From the cell containing the given text, extract its center point as [x, y] coordinate. 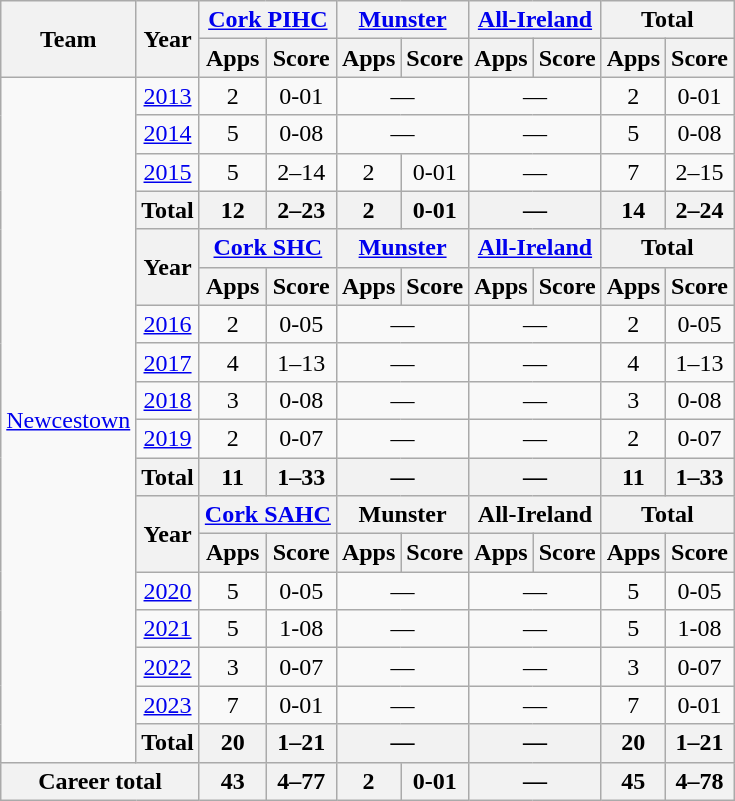
2–14 [301, 172]
2016 [168, 324]
2017 [168, 362]
2–24 [700, 210]
Team [68, 39]
Cork SHC [268, 248]
Career total [100, 781]
12 [232, 210]
4–78 [700, 781]
2021 [168, 629]
2018 [168, 400]
Cork SAHC [268, 515]
14 [633, 210]
2014 [168, 134]
2023 [168, 705]
Newcestown [68, 420]
2020 [168, 591]
4–77 [301, 781]
2–15 [700, 172]
2–23 [301, 210]
45 [633, 781]
43 [232, 781]
2022 [168, 667]
2015 [168, 172]
Cork PIHC [268, 20]
2013 [168, 96]
2019 [168, 438]
